Provide the [X, Y] coordinate of the cell's center where the given text is located.  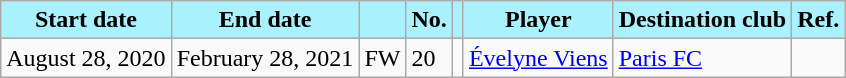
No. [429, 20]
Évelyne Viens [538, 58]
Ref. [818, 20]
Player [538, 20]
Start date [86, 20]
August 28, 2020 [86, 58]
FW [382, 58]
End date [265, 20]
20 [429, 58]
Paris FC [702, 58]
Destination club [702, 20]
February 28, 2021 [265, 58]
